Find where the given text appears and provide that cell's center as [x, y] coordinate. 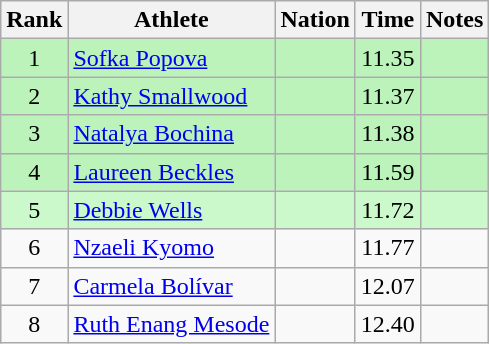
4 [34, 172]
Nation [315, 20]
Notes [454, 20]
11.35 [388, 58]
1 [34, 58]
11.77 [388, 248]
12.40 [388, 324]
11.72 [388, 210]
Debbie Wells [172, 210]
Rank [34, 20]
Ruth Enang Mesode [172, 324]
12.07 [388, 286]
Kathy Smallwood [172, 96]
Time [388, 20]
5 [34, 210]
11.59 [388, 172]
6 [34, 248]
11.38 [388, 134]
3 [34, 134]
Laureen Beckles [172, 172]
Sofka Popova [172, 58]
Athlete [172, 20]
2 [34, 96]
Natalya Bochina [172, 134]
Nzaeli Kyomo [172, 248]
8 [34, 324]
7 [34, 286]
11.37 [388, 96]
Carmela Bolívar [172, 286]
